Detect which cell encompasses the target text, then output its (x, y) center coordinate. 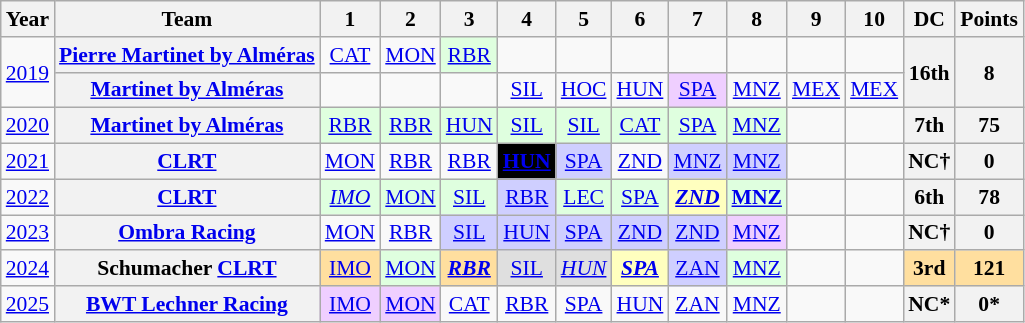
BWT Lechner Racing (187, 304)
2025 (28, 304)
Year (28, 19)
4 (527, 19)
121 (989, 269)
Ombra Racing (187, 233)
1 (350, 19)
Schumacher CLRT (187, 269)
16th (929, 72)
6 (640, 19)
HOC (584, 90)
6th (929, 197)
2019 (28, 72)
75 (989, 126)
Team (187, 19)
2 (410, 19)
3 (470, 19)
3rd (929, 269)
10 (874, 19)
7th (929, 126)
2024 (28, 269)
78 (989, 197)
2023 (28, 233)
2022 (28, 197)
LEC (584, 197)
7 (697, 19)
5 (584, 19)
NC* (929, 304)
DC (929, 19)
2020 (28, 126)
Points (989, 19)
0* (989, 304)
9 (816, 19)
2021 (28, 162)
Pierre Martinet by Alméras (187, 55)
